Pinpoint the cell where the given text exists, returning its [X, Y] midpoint coordinate. 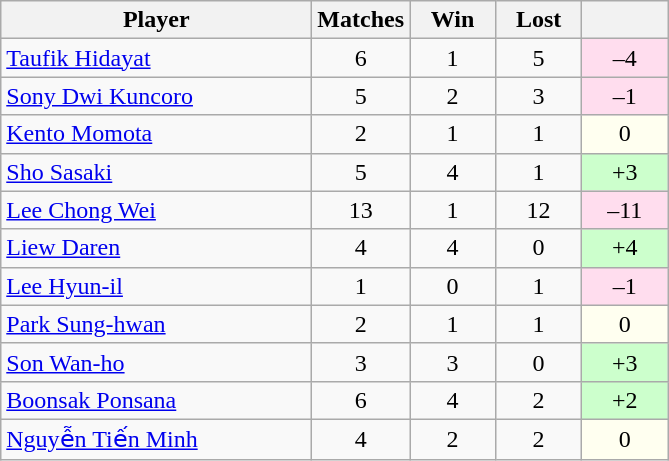
13 [361, 210]
Liew Daren [156, 248]
–4 [625, 58]
Son Wan-ho [156, 362]
Kento Momota [156, 134]
Sony Dwi Kuncoro [156, 96]
+2 [625, 400]
Park Sung-hwan [156, 324]
–11 [625, 210]
Lee Hyun-il [156, 286]
Nguyễn Tiến Minh [156, 439]
Taufik Hidayat [156, 58]
+4 [625, 248]
Matches [361, 20]
Player [156, 20]
Win [453, 20]
12 [539, 210]
Lee Chong Wei [156, 210]
Lost [539, 20]
Sho Sasaki [156, 172]
Boonsak Ponsana [156, 400]
